Detect which cell encompasses the target text, then output its (x, y) center coordinate. 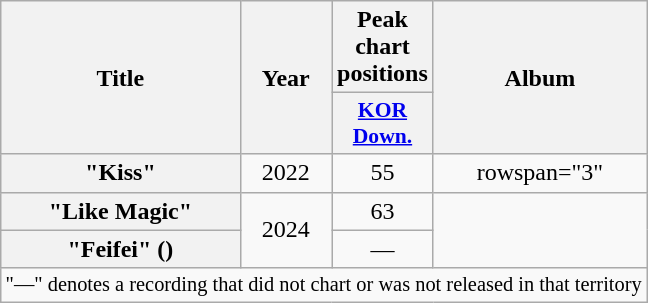
rowspan="3" (540, 173)
"—" denotes a recording that did not chart or was not released in that territory (324, 285)
2022 (286, 173)
"Kiss" (120, 173)
Year (286, 78)
Peak chartpositions (383, 47)
Title (120, 78)
2024 (286, 230)
KORDown. (383, 124)
63 (383, 211)
"Like Magic" (120, 211)
"Feifei" () (120, 249)
Album (540, 78)
55 (383, 173)
— (383, 249)
